Extract the (X, Y) coordinate from the center of the cell holding the provided text.  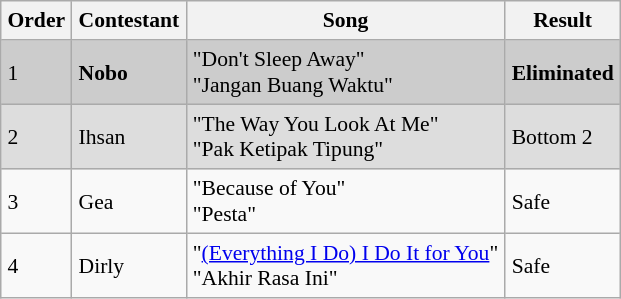
Song (346, 20)
"Don't Sleep Away" "Jangan Buang Waktu" (346, 72)
Result (562, 20)
2 (36, 137)
Nobo (129, 72)
1 (36, 72)
Bottom 2 (562, 137)
"(Everything I Do) I Do It for You" "Akhir Rasa Ini" (346, 266)
Contestant (129, 20)
"The Way You Look At Me" "Pak Ketipak Tipung" (346, 137)
4 (36, 266)
3 (36, 201)
Order (36, 20)
Dirly (129, 266)
Eliminated (562, 72)
Ihsan (129, 137)
"Because of You" "Pesta" (346, 201)
Gea (129, 201)
